For the text-containing cell, return its midpoint in (X, Y) coordinate format. 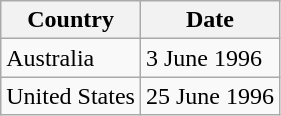
Country (71, 20)
Australia (71, 58)
25 June 1996 (210, 96)
3 June 1996 (210, 58)
Date (210, 20)
United States (71, 96)
